Scan for the cell matching the given text and deliver its (X, Y) coordinate at center. 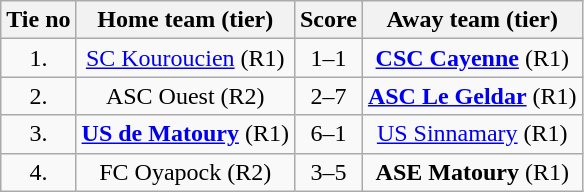
Tie no (38, 20)
1–1 (328, 58)
Score (328, 20)
1. (38, 58)
US de Matoury (R1) (185, 134)
SC Kouroucien (R1) (185, 58)
6–1 (328, 134)
2. (38, 96)
ASE Matoury (R1) (472, 172)
2–7 (328, 96)
3–5 (328, 172)
3. (38, 134)
Home team (tier) (185, 20)
Away team (tier) (472, 20)
ASC Le Geldar (R1) (472, 96)
ASC Ouest (R2) (185, 96)
CSC Cayenne (R1) (472, 58)
US Sinnamary (R1) (472, 134)
4. (38, 172)
FC Oyapock (R2) (185, 172)
